Extract the [X, Y] coordinate from the center of the cell holding the provided text.  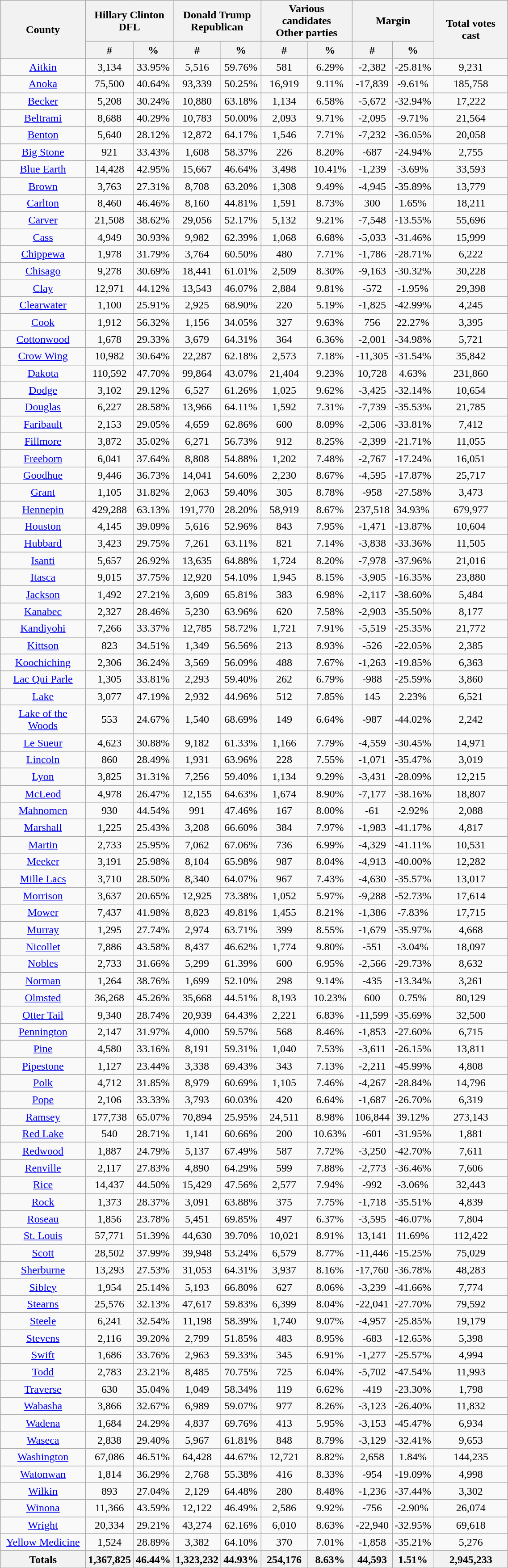
5,516 [197, 67]
Lake [43, 696]
20,939 [197, 1015]
-35.50% [413, 611]
-35.47% [413, 759]
County [43, 30]
28.89% [154, 1542]
8.91% [330, 1236]
429,288 [109, 509]
823 [109, 645]
Lac Qui Parle [43, 679]
61.33% [241, 742]
6.62% [330, 1389]
1,945 [284, 577]
-7,232 [373, 135]
-25.81% [413, 67]
11.69% [413, 1236]
47.70% [154, 373]
384 [284, 828]
Stevens [43, 1338]
54.88% [241, 458]
-47.54% [413, 1372]
-7,739 [373, 407]
56.56% [241, 645]
9,982 [197, 237]
Wilkin [43, 1491]
38.76% [154, 981]
54.60% [241, 475]
Meeker [43, 862]
Scott [43, 1253]
3,866 [109, 1406]
9,340 [109, 1015]
5,657 [109, 561]
568 [284, 1032]
-5,672 [373, 101]
6.95% [330, 964]
2,293 [197, 679]
-9.71% [413, 118]
25,717 [471, 475]
4,712 [109, 1083]
Steele [43, 1321]
2,306 [109, 662]
Benton [43, 135]
64.48% [241, 1491]
-435 [373, 981]
-1.95% [413, 288]
1,308 [284, 186]
-1,386 [373, 913]
399 [284, 930]
-5,033 [373, 237]
3,860 [471, 679]
-17.87% [413, 475]
5.97% [330, 896]
49.81% [241, 913]
-4,957 [373, 1321]
52.10% [241, 981]
-4,267 [373, 1083]
61.39% [241, 964]
6.36% [330, 339]
3,191 [109, 862]
13,141 [373, 1236]
8,160 [197, 203]
11,993 [471, 1372]
3,261 [471, 981]
31,053 [197, 1270]
44.67% [241, 1457]
1,100 [109, 305]
37.75% [154, 577]
Sibley [43, 1287]
-2,399 [373, 441]
8,177 [471, 611]
25.91% [154, 305]
13,543 [197, 288]
1,025 [284, 390]
-45.99% [413, 1066]
480 [284, 254]
47,617 [197, 1304]
5,398 [471, 1338]
-13.34% [413, 981]
50.25% [241, 84]
2,799 [197, 1338]
1,166 [284, 742]
Fillmore [43, 441]
-35.53% [413, 407]
23,880 [471, 577]
32,500 [471, 1015]
15,999 [471, 237]
5,230 [197, 611]
7.97% [330, 828]
21,404 [284, 373]
-9,288 [373, 896]
29,056 [197, 220]
-2,001 [373, 339]
2,093 [284, 118]
-2,767 [373, 458]
62.39% [241, 237]
2,932 [197, 696]
-42.70% [413, 1151]
67,086 [109, 1457]
12,155 [197, 793]
-30.32% [413, 271]
5.95% [330, 1423]
-3,905 [373, 577]
46.44% [154, 1559]
61.01% [241, 271]
-1,718 [373, 1202]
3,937 [284, 1270]
25.43% [154, 828]
58.34% [241, 1389]
1,295 [109, 930]
48,283 [471, 1270]
33.33% [154, 1100]
-3,431 [373, 776]
483 [284, 1338]
Marshall [43, 828]
149 [284, 720]
42.95% [154, 169]
8.82% [330, 1457]
17,222 [471, 101]
Chippewa [43, 254]
9,446 [109, 475]
1,305 [109, 679]
44,630 [197, 1236]
-31.46% [413, 237]
14,796 [471, 1083]
59.76% [241, 67]
Houston [43, 527]
6,271 [197, 441]
9.81% [330, 288]
34.93% [413, 509]
-26.40% [413, 1406]
7.79% [330, 742]
47.19% [154, 696]
3,395 [471, 322]
3,498 [284, 169]
1,156 [197, 322]
80,129 [471, 998]
736 [284, 845]
63.71% [241, 930]
7,804 [471, 1219]
-988 [373, 679]
23.78% [154, 1219]
2,945,233 [471, 1559]
10,654 [471, 390]
Todd [43, 1372]
Pope [43, 1100]
Sherburne [43, 1270]
40.29% [154, 118]
39.09% [154, 527]
-17.24% [413, 458]
Blue Earth [43, 169]
4,949 [109, 237]
9.11% [330, 84]
34.51% [154, 645]
25.14% [154, 1287]
921 [109, 152]
8,485 [197, 1372]
2,925 [197, 305]
Total votes cast [471, 30]
3,710 [109, 879]
8.33% [330, 1474]
1.51% [413, 1559]
1,264 [109, 981]
12,872 [197, 135]
46.62% [241, 947]
-21.71% [413, 441]
-35.97% [413, 930]
5,193 [197, 1287]
1,881 [471, 1134]
33.16% [154, 1049]
1,774 [284, 947]
-11,305 [373, 356]
58.37% [241, 152]
56.73% [241, 441]
14,041 [197, 475]
18,097 [471, 947]
7.46% [330, 1083]
-2,566 [373, 964]
6.58% [330, 101]
-756 [373, 1508]
52.17% [241, 220]
1,978 [109, 254]
8,193 [284, 998]
7.95% [330, 527]
28.12% [154, 135]
5,967 [197, 1440]
8,808 [197, 458]
2,884 [284, 288]
-2.92% [413, 811]
-2,903 [373, 611]
-3,129 [373, 1440]
8.95% [330, 1338]
29.40% [154, 1440]
Margin [393, 21]
5,616 [197, 527]
75,500 [109, 84]
9.14% [330, 981]
3,302 [471, 1491]
-41.17% [413, 828]
65.07% [154, 1117]
3,382 [197, 1542]
28.37% [154, 1202]
1,724 [284, 561]
28.20% [241, 509]
-2,506 [373, 424]
4,998 [471, 1474]
262 [284, 679]
13,779 [471, 186]
-992 [373, 1185]
4,580 [109, 1049]
-1,471 [373, 527]
62.18% [241, 356]
63.18% [241, 101]
12,920 [197, 577]
8.46% [330, 1032]
226 [284, 152]
-32.95% [413, 1525]
20,334 [109, 1525]
7,611 [471, 1151]
2,963 [197, 1355]
9,182 [197, 742]
-37.44% [413, 1491]
305 [284, 492]
383 [284, 594]
167 [284, 811]
4,245 [471, 305]
630 [109, 1389]
5.19% [330, 305]
-38.60% [413, 594]
9.62% [330, 390]
112,422 [471, 1236]
70.75% [241, 1372]
51.85% [241, 1338]
0.75% [413, 998]
Aitkin [43, 67]
45.26% [154, 998]
McLeod [43, 793]
27.04% [154, 1491]
6,934 [471, 1423]
31.82% [154, 492]
10,783 [197, 118]
Dodge [43, 390]
1,040 [284, 1049]
-3,838 [373, 544]
12,122 [197, 1508]
756 [373, 322]
Dakota [43, 373]
8,340 [197, 879]
79,592 [471, 1304]
1,684 [109, 1423]
50.00% [241, 118]
843 [284, 527]
43.58% [154, 947]
1,141 [197, 1134]
-35.69% [413, 1015]
62.86% [241, 424]
66.80% [241, 1287]
220 [284, 305]
-4,329 [373, 845]
7.67% [330, 662]
6,010 [284, 1525]
12,925 [197, 896]
6.91% [330, 1355]
370 [284, 1542]
64.11% [241, 407]
Pipestone [43, 1066]
7.53% [330, 1049]
24.67% [154, 720]
-28.09% [413, 776]
8.25% [330, 441]
-2,211 [373, 1066]
8.78% [330, 492]
30.88% [154, 742]
5,484 [471, 594]
57,771 [109, 1236]
33.76% [154, 1355]
21,016 [471, 561]
-526 [373, 645]
8.48% [330, 1491]
4,623 [109, 742]
8.06% [330, 1287]
Norman [43, 981]
8.15% [330, 577]
Chisago [43, 271]
24,511 [284, 1117]
29.75% [154, 544]
1,068 [284, 237]
Watonwan [43, 1474]
4,978 [109, 793]
-38.16% [413, 793]
1,546 [284, 135]
Red Lake [43, 1134]
-958 [373, 492]
106,844 [373, 1117]
488 [284, 662]
991 [197, 811]
177,738 [109, 1117]
16,919 [284, 84]
-551 [373, 947]
185,758 [471, 84]
Grant [43, 492]
Mahnomen [43, 811]
893 [109, 1491]
58,919 [284, 509]
-7,548 [373, 220]
9.23% [330, 373]
37.99% [154, 1253]
967 [284, 879]
6,521 [471, 696]
1,373 [109, 1202]
-29.73% [413, 964]
Pine [43, 1049]
61.26% [241, 390]
Isanti [43, 561]
11,832 [471, 1406]
-37.96% [413, 561]
Kittson [43, 645]
-601 [373, 1134]
10,880 [197, 101]
53.24% [241, 1253]
11,055 [471, 441]
9.29% [330, 776]
Martin [43, 845]
11,505 [471, 544]
31.79% [154, 254]
36.24% [154, 662]
912 [284, 441]
2,385 [471, 645]
29.05% [154, 424]
-19.09% [413, 1474]
10,531 [471, 845]
Totals [43, 1559]
7,412 [471, 424]
4,994 [471, 1355]
28.71% [154, 1134]
191,770 [197, 509]
29.33% [154, 339]
6,227 [109, 407]
Carlton [43, 203]
-22.05% [413, 645]
-30.45% [413, 742]
43,274 [197, 1525]
9,278 [109, 271]
-4,559 [373, 742]
-3,595 [373, 1219]
1,049 [197, 1389]
4,659 [197, 424]
17,614 [471, 896]
Olmsted [43, 998]
Donald TrumpRepublican [217, 21]
1,954 [109, 1287]
1.65% [413, 203]
27.83% [154, 1168]
99,864 [197, 373]
Washington [43, 1457]
63.13% [154, 509]
3,825 [109, 776]
-419 [373, 1389]
65.81% [241, 594]
27.74% [154, 930]
15,667 [197, 169]
280 [284, 1491]
28.49% [154, 759]
6,579 [284, 1253]
-3,239 [373, 1287]
Cass [43, 237]
60.50% [241, 254]
Morrison [43, 896]
Carver [43, 220]
32.67% [154, 1406]
1,608 [197, 152]
58.72% [241, 628]
9,653 [471, 1440]
1,798 [471, 1389]
-4,630 [373, 879]
39.20% [154, 1338]
67.49% [241, 1151]
-40.00% [413, 862]
-34.98% [413, 339]
512 [284, 696]
7,606 [471, 1168]
-32.14% [413, 390]
29,398 [471, 288]
1,814 [109, 1474]
44.54% [154, 811]
8,823 [197, 913]
200 [284, 1134]
-61 [373, 811]
9.63% [330, 322]
416 [284, 1474]
38.62% [154, 220]
13,811 [471, 1049]
540 [109, 1134]
Cook [43, 322]
54.10% [241, 577]
1,455 [284, 913]
Nobles [43, 964]
10,728 [373, 373]
6,222 [471, 254]
Anoka [43, 84]
Wadena [43, 1423]
60.69% [241, 1083]
228 [284, 759]
Mower [43, 913]
Beltrami [43, 118]
Clearwater [43, 305]
Renville [43, 1168]
-25.35% [413, 628]
-23.30% [413, 1389]
Cottonwood [43, 339]
Lake of the Woods [43, 720]
2,974 [197, 930]
6.04% [330, 1372]
Waseca [43, 1440]
30.24% [154, 101]
31.97% [154, 1032]
-26.70% [413, 1100]
8,460 [109, 203]
-15.25% [413, 1253]
35.02% [154, 441]
Various candidatesOther parties [306, 21]
-7,978 [373, 561]
553 [109, 720]
3,872 [109, 441]
Yellow Medicine [43, 1542]
Hennepin [43, 509]
-17,760 [373, 1270]
39.12% [413, 1117]
32.54% [154, 1321]
327 [284, 322]
44.12% [154, 288]
2,117 [109, 1168]
40.64% [154, 84]
-41.66% [413, 1287]
32,443 [471, 1185]
4,145 [109, 527]
Rice [43, 1185]
2,106 [109, 1100]
599 [284, 1168]
1,367,825 [109, 1559]
343 [284, 1066]
3,019 [471, 759]
33,593 [471, 169]
3,609 [197, 594]
1,127 [109, 1066]
6.29% [330, 67]
-17,839 [373, 84]
-45.47% [413, 1423]
-28.84% [413, 1083]
Polk [43, 1083]
2,755 [471, 152]
2,116 [109, 1338]
-24.94% [413, 152]
8.21% [330, 913]
4,839 [471, 1202]
25.98% [154, 862]
56.09% [241, 662]
64,428 [197, 1457]
-3.06% [413, 1185]
7,774 [471, 1287]
364 [284, 339]
-3,123 [373, 1406]
5,132 [284, 220]
36,268 [109, 998]
6,041 [109, 458]
-3,611 [373, 1049]
25,576 [109, 1304]
69.76% [241, 1423]
28.74% [154, 1015]
2,768 [197, 1474]
3,077 [109, 696]
58.39% [241, 1321]
6.99% [330, 845]
2,327 [109, 611]
8,632 [471, 964]
12,282 [471, 862]
64.88% [241, 561]
2,063 [197, 492]
-1,236 [373, 1491]
Stearns [43, 1304]
9.71% [330, 118]
23.21% [154, 1372]
8.90% [330, 793]
5,299 [197, 964]
679,977 [471, 509]
64.10% [241, 1542]
Lincoln [43, 759]
2,783 [109, 1372]
1,912 [109, 322]
14,437 [109, 1185]
-3,425 [373, 390]
-13.55% [413, 220]
2,129 [197, 1491]
7,256 [197, 776]
-1,277 [373, 1355]
6.83% [330, 1015]
Pennington [43, 1032]
44.51% [241, 998]
10,982 [109, 356]
10.63% [330, 1134]
Douglas [43, 407]
41.98% [154, 913]
231,860 [471, 373]
26,074 [471, 1508]
36.73% [154, 475]
Rock [43, 1202]
36.29% [154, 1474]
1,591 [284, 203]
8,191 [197, 1049]
7.14% [330, 544]
43.07% [241, 373]
9.07% [330, 1321]
13,017 [471, 879]
64.63% [241, 793]
-32.41% [413, 1440]
-572 [373, 288]
3,338 [197, 1066]
30.69% [154, 271]
2.23% [413, 696]
34.05% [241, 322]
64.43% [241, 1015]
1,492 [109, 594]
10,021 [284, 1236]
-5,702 [373, 1372]
7.85% [330, 696]
Goodhue [43, 475]
-35.89% [413, 186]
Otter Tail [43, 1015]
144,235 [471, 1457]
-44.02% [413, 720]
345 [284, 1355]
413 [284, 1423]
-12.65% [413, 1338]
-3.69% [413, 169]
St. Louis [43, 1236]
-2,117 [373, 594]
28.46% [154, 611]
46.49% [241, 1508]
-16.35% [413, 577]
-13.87% [413, 527]
2,153 [109, 424]
64.17% [241, 135]
46.64% [241, 169]
6,715 [471, 1032]
70,894 [197, 1117]
7,062 [197, 845]
46.07% [241, 288]
33.43% [154, 152]
4,837 [197, 1423]
59.07% [241, 1406]
Freeborn [43, 458]
2,147 [109, 1032]
2,838 [109, 1440]
1.84% [413, 1457]
8.98% [330, 1117]
119 [284, 1389]
7,261 [197, 544]
51.39% [154, 1236]
59.31% [241, 1049]
33.95% [154, 67]
-27.58% [413, 492]
18,211 [471, 203]
14,971 [471, 742]
Hillary ClintonDFL [129, 21]
-2,382 [373, 67]
Winona [43, 1508]
3,637 [109, 896]
Lyon [43, 776]
5,721 [471, 339]
12,215 [471, 776]
9,015 [109, 577]
75,029 [471, 1253]
5,451 [197, 1219]
7.58% [330, 611]
587 [284, 1151]
8,979 [197, 1083]
581 [284, 67]
93,339 [197, 84]
2,509 [284, 271]
2,221 [284, 1015]
18,807 [471, 793]
-2.90% [413, 1508]
11,198 [197, 1321]
10.41% [330, 169]
237,518 [373, 509]
110,592 [109, 373]
7.94% [330, 1185]
1,740 [284, 1321]
Becker [43, 101]
3,764 [197, 254]
21,772 [471, 628]
7.18% [330, 356]
Itasca [43, 577]
Mille Lacs [43, 879]
4.63% [413, 373]
29.21% [154, 1525]
28.50% [154, 879]
298 [284, 981]
7.01% [330, 1542]
31.66% [154, 964]
21,508 [109, 220]
-11,446 [373, 1253]
8.16% [330, 1270]
-31.95% [413, 1134]
59.33% [241, 1355]
-1,239 [373, 169]
-4,945 [373, 186]
7.48% [330, 458]
9.80% [330, 947]
420 [284, 1100]
-1,071 [373, 759]
47.56% [241, 1185]
821 [284, 544]
7.43% [330, 879]
-687 [373, 152]
-22,940 [373, 1525]
21,785 [471, 407]
55.38% [241, 1474]
Clay [43, 288]
627 [284, 1287]
62.16% [241, 1525]
-36.46% [413, 1168]
-9,163 [373, 271]
55,696 [471, 220]
145 [373, 696]
-32.94% [413, 101]
1,052 [284, 896]
2,230 [284, 475]
-3,153 [373, 1423]
-9.61% [413, 84]
-25.85% [413, 1321]
22,287 [197, 356]
22.27% [413, 322]
3,473 [471, 492]
44,593 [373, 1559]
-7,177 [373, 793]
21,564 [471, 118]
63.20% [241, 186]
-46.07% [413, 1219]
7.55% [330, 759]
12,971 [109, 288]
Redwood [43, 1151]
60.66% [241, 1134]
56.32% [154, 322]
8,708 [197, 186]
-33.81% [413, 424]
-1,853 [373, 1032]
1,887 [109, 1151]
4,817 [471, 828]
-1,786 [373, 254]
1,686 [109, 1355]
-2,095 [373, 118]
-27.70% [413, 1304]
-19.85% [413, 662]
27.31% [154, 186]
497 [284, 1219]
9,231 [471, 67]
1,721 [284, 628]
Big Stone [43, 152]
35.04% [154, 1389]
27.53% [154, 1270]
-25.57% [413, 1355]
52.96% [241, 527]
-35.57% [413, 879]
8.93% [330, 645]
15,429 [197, 1185]
59.83% [241, 1304]
13,635 [197, 561]
Swift [43, 1355]
3,679 [197, 339]
35,668 [197, 998]
6.98% [330, 594]
Brown [43, 186]
2,242 [471, 720]
-1,858 [373, 1542]
977 [284, 1406]
63.11% [241, 544]
69.43% [241, 1066]
5,640 [109, 135]
17,715 [471, 913]
2,658 [373, 1457]
9.92% [330, 1508]
44.50% [154, 1185]
6.37% [330, 1219]
28.58% [154, 407]
16,051 [471, 458]
27.21% [154, 594]
3,102 [109, 390]
44.81% [241, 203]
26.92% [154, 561]
7,266 [109, 628]
-35.51% [413, 1202]
Koochiching [43, 662]
Murray [43, 930]
63.88% [241, 1202]
3,091 [197, 1202]
9.49% [330, 186]
3,134 [109, 67]
-28.71% [413, 254]
6,363 [471, 662]
-987 [373, 720]
2,577 [284, 1185]
-41.11% [413, 845]
44.93% [241, 1559]
7.75% [330, 1202]
10,604 [471, 527]
64.07% [241, 879]
64.29% [241, 1168]
69,618 [471, 1525]
69.85% [241, 1219]
-22,041 [373, 1304]
6,241 [109, 1321]
-7.83% [413, 913]
4,890 [197, 1168]
3,569 [197, 662]
30,228 [471, 271]
43.59% [154, 1508]
-27.60% [413, 1032]
44.96% [241, 696]
4,808 [471, 1066]
31.31% [154, 776]
24.79% [154, 1151]
8.73% [330, 203]
68.69% [241, 720]
8,104 [197, 862]
39.70% [241, 1236]
6,989 [197, 1406]
9.21% [330, 220]
8.09% [330, 424]
33.37% [154, 628]
848 [284, 1440]
2,586 [284, 1508]
7.13% [330, 1066]
1,323,232 [197, 1559]
5,137 [197, 1151]
-5,519 [373, 628]
-4,595 [373, 475]
23.44% [154, 1066]
6.68% [330, 237]
620 [284, 611]
1,225 [109, 828]
987 [284, 862]
1,674 [284, 793]
-1,679 [373, 930]
-52.73% [413, 896]
Roseau [43, 1219]
7.72% [330, 1151]
1,524 [109, 1542]
7.91% [330, 628]
8.77% [330, 1253]
-954 [373, 1474]
-35.21% [413, 1542]
39,948 [197, 1253]
8.00% [330, 811]
-4,913 [373, 862]
35,842 [471, 356]
7.88% [330, 1168]
1,592 [284, 407]
18,441 [197, 271]
3,208 [197, 828]
-683 [373, 1338]
1,699 [197, 981]
Ramsey [43, 1117]
Nicollet [43, 947]
-1,983 [373, 828]
930 [109, 811]
Le Sueur [43, 742]
213 [284, 645]
20.65% [154, 896]
7.31% [330, 407]
28,502 [109, 1253]
8,688 [109, 118]
29.12% [154, 390]
Wabasha [43, 1406]
4,000 [197, 1032]
-25.59% [413, 679]
-3,250 [373, 1151]
6,527 [197, 390]
73.38% [241, 896]
Wright [43, 1525]
61.81% [241, 1440]
1,349 [197, 645]
-26.15% [413, 1049]
-33.36% [413, 544]
31.85% [154, 1083]
30.64% [154, 356]
1,678 [109, 339]
2,088 [471, 811]
-1,825 [373, 305]
-36.05% [413, 135]
860 [109, 759]
-31.54% [413, 356]
2,573 [284, 356]
8,437 [197, 947]
8.79% [330, 1440]
7,437 [109, 913]
Hubbard [43, 544]
1,931 [197, 759]
3,763 [109, 186]
5,276 [471, 1542]
-36.78% [413, 1270]
1,540 [197, 720]
-11,599 [373, 1015]
24.29% [154, 1423]
10.23% [330, 998]
Faribault [43, 424]
7,886 [109, 947]
33.81% [154, 679]
5,208 [109, 101]
Jackson [43, 594]
20,058 [471, 135]
273,143 [471, 1117]
13,966 [197, 407]
Traverse [43, 1389]
26.47% [154, 793]
300 [373, 203]
8.55% [330, 930]
3,423 [109, 544]
Crow Wing [43, 356]
47.46% [241, 811]
1,202 [284, 458]
Kandiyohi [43, 628]
66.60% [241, 828]
65.98% [241, 862]
32.13% [154, 1304]
14,428 [109, 169]
-3.04% [413, 947]
6.79% [330, 679]
725 [284, 1372]
12,785 [197, 628]
1,856 [109, 1219]
46.51% [154, 1457]
13,293 [109, 1270]
-2,773 [373, 1168]
11,366 [109, 1508]
12,721 [284, 1457]
375 [284, 1202]
68.90% [241, 305]
-1,687 [373, 1100]
Kanabec [43, 611]
6,399 [284, 1304]
6,319 [471, 1100]
30.93% [154, 237]
8.30% [330, 271]
-42.99% [413, 305]
37.64% [154, 458]
254,176 [284, 1559]
59.57% [241, 1032]
60.03% [241, 1100]
4,668 [471, 930]
-1,263 [373, 662]
8.26% [330, 1406]
46.46% [154, 203]
67.06% [241, 845]
19,179 [471, 1321]
3,793 [197, 1100]
